Search for the cell housing the specified text and yield its [x, y] center coordinate. 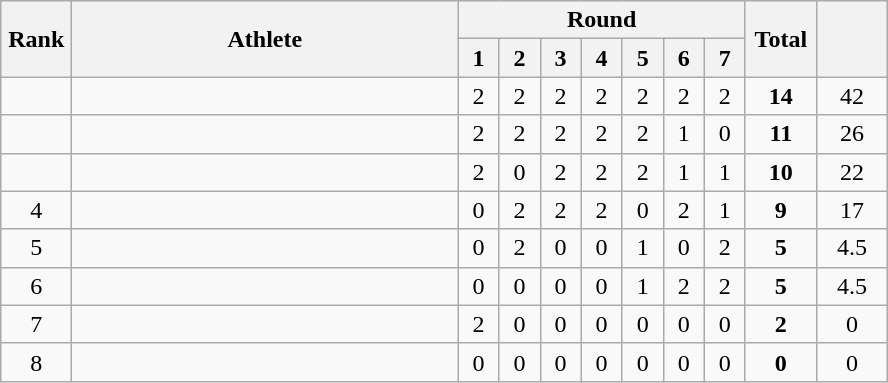
11 [780, 134]
3 [560, 58]
9 [780, 210]
26 [852, 134]
8 [36, 362]
Athlete [265, 39]
Total [780, 39]
22 [852, 172]
Rank [36, 39]
14 [780, 96]
10 [780, 172]
17 [852, 210]
Round [602, 20]
42 [852, 96]
